Search for the cell housing the specified text and yield its (X, Y) center coordinate. 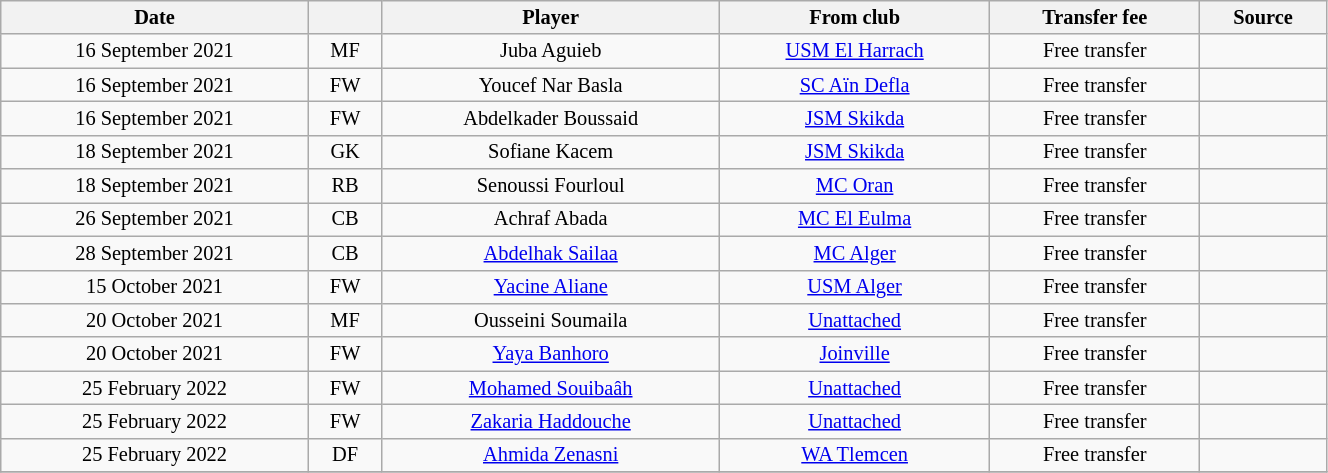
MC El Eulma (854, 219)
Abdelkader Boussaid (551, 118)
Youcef Nar Basla (551, 85)
Joinville (854, 354)
USM El Harrach (854, 51)
Sofiane Kacem (551, 152)
Achraf Abada (551, 219)
DF (345, 455)
MC Alger (854, 253)
Juba Aguieb (551, 51)
Source (1264, 17)
WA Tlemcen (854, 455)
Date (155, 17)
GK (345, 152)
USM Alger (854, 287)
Yacine Aliane (551, 287)
Ahmida Zenasni (551, 455)
Transfer fee (1095, 17)
From club (854, 17)
Yaya Banhoro (551, 354)
26 September 2021 (155, 219)
Ousseini Soumaila (551, 320)
Senoussi Fourloul (551, 186)
28 September 2021 (155, 253)
MC Oran (854, 186)
Abdelhak Sailaa (551, 253)
15 October 2021 (155, 287)
Player (551, 17)
RB (345, 186)
Zakaria Haddouche (551, 421)
Mohamed Souibaâh (551, 388)
SC Aïn Defla (854, 85)
